Extract the [X, Y] coordinate from the center of the cell holding the provided text.  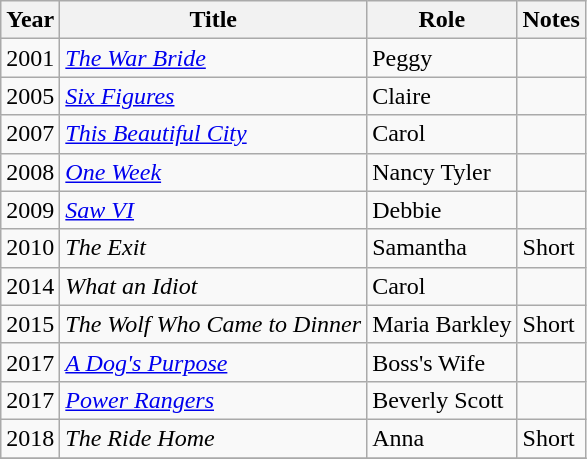
Nancy Tyler [442, 172]
Title [214, 20]
Samantha [442, 248]
Peggy [442, 58]
The War Bride [214, 58]
A Dog's Purpose [214, 362]
One Week [214, 172]
2007 [30, 134]
The Wolf Who Came to Dinner [214, 324]
The Exit [214, 248]
2010 [30, 248]
Anna [442, 438]
What an Idiot [214, 286]
2015 [30, 324]
Claire [442, 96]
Boss's Wife [442, 362]
The Ride Home [214, 438]
2018 [30, 438]
2005 [30, 96]
Year [30, 20]
2008 [30, 172]
Six Figures [214, 96]
Debbie [442, 210]
Power Rangers [214, 400]
2009 [30, 210]
2014 [30, 286]
Role [442, 20]
Notes [551, 20]
Saw VI [214, 210]
This Beautiful City [214, 134]
Beverly Scott [442, 400]
Maria Barkley [442, 324]
2001 [30, 58]
